Return the [x, y] coordinate for the center point of the cell that contains the specified text.  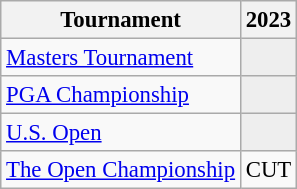
U.S. Open [121, 133]
Masters Tournament [121, 58]
Tournament [121, 20]
CUT [268, 170]
The Open Championship [121, 170]
PGA Championship [121, 95]
2023 [268, 20]
